Identify which cell holds the provided text, then report its [X, Y] central coordinate. 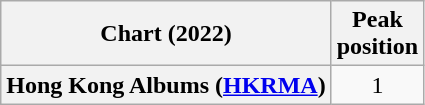
1 [377, 85]
Peakposition [377, 34]
Hong Kong Albums (HKRMA) [166, 85]
Chart (2022) [166, 34]
